Locate the cell with the specified text and output its (x, y) center coordinate. 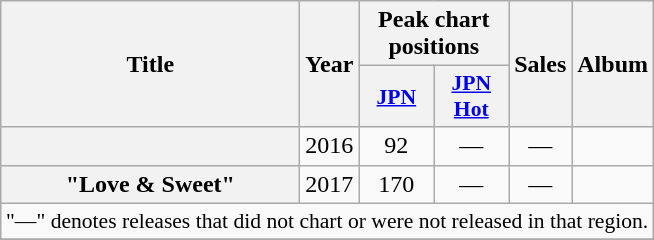
92 (396, 146)
170 (396, 184)
2016 (330, 146)
Peak chart positions (434, 34)
JPNHot (472, 96)
Year (330, 64)
2017 (330, 184)
"Love & Sweet" (150, 184)
Title (150, 64)
JPN (396, 96)
"—" denotes releases that did not chart or were not released in that region. (328, 221)
Sales (540, 64)
Album (613, 64)
